Search for the cell housing the specified text and yield its [X, Y] center coordinate. 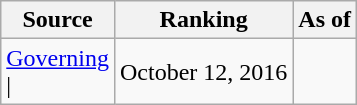
Ranking [203, 20]
As of [325, 20]
Governing| [58, 72]
Source [58, 20]
October 12, 2016 [203, 72]
